Determine the (X, Y) coordinate at the center of the cell enclosing the given text.  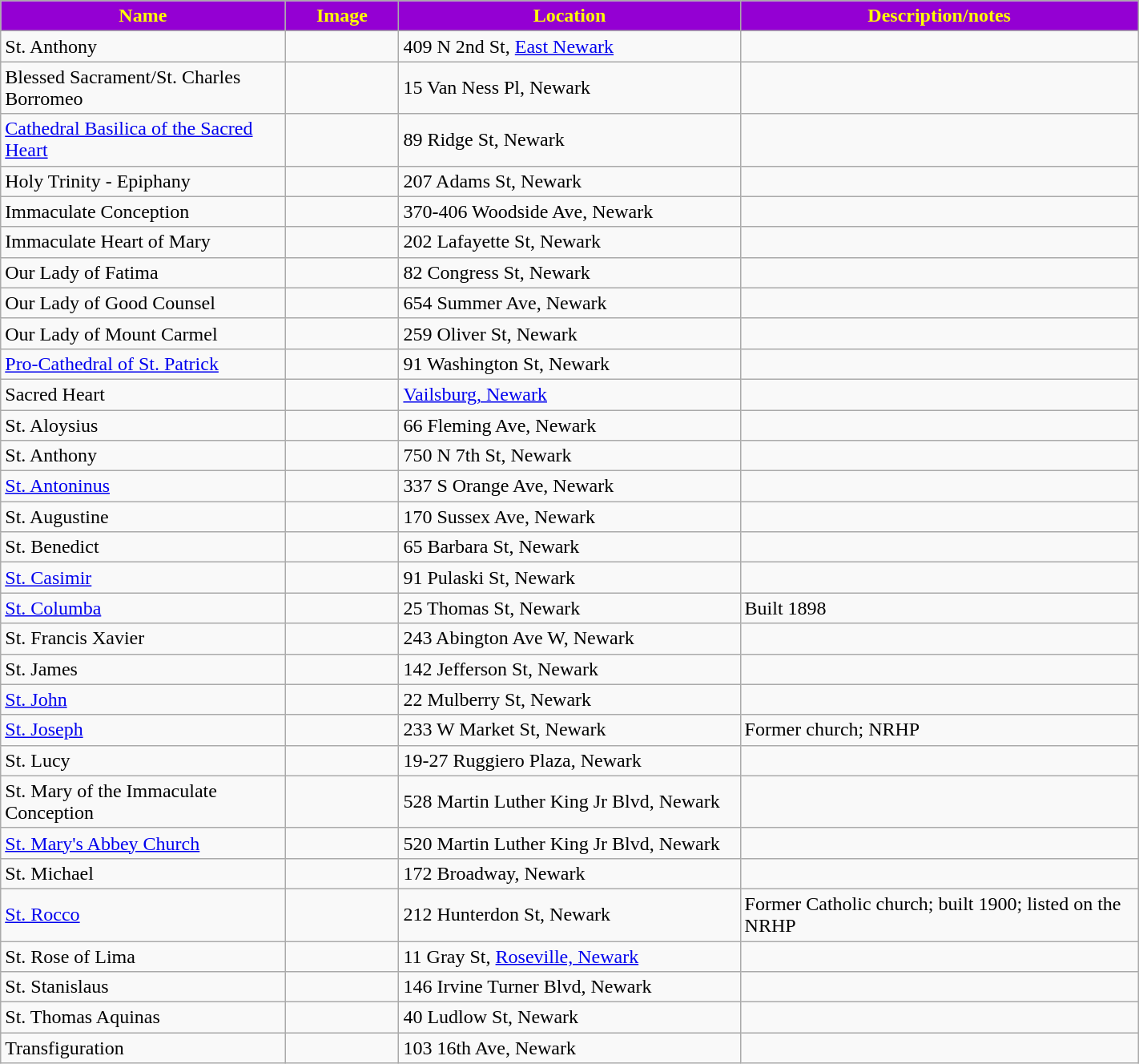
Our Lady of Good Counsel (143, 303)
St. Thomas Aquinas (143, 1018)
19-27 Ruggiero Plaza, Newark (569, 760)
259 Oliver St, Newark (569, 333)
Sacred Heart (143, 394)
233 W Market St, Newark (569, 730)
202 Lafayette St, Newark (569, 242)
520 Martin Luther King Jr Blvd, Newark (569, 843)
St. James (143, 669)
Former church; NRHP (939, 730)
St. Mary of the Immaculate Conception (143, 801)
82 Congress St, Newark (569, 272)
Image (342, 16)
St. Francis Xavier (143, 639)
170 Sussex Ave, Newark (569, 517)
St. Columba (143, 608)
Holy Trinity - Epiphany (143, 181)
Vailsburg, Newark (569, 394)
11 Gray St, Roseville, Newark (569, 956)
243 Abington Ave W, Newark (569, 639)
St. John (143, 699)
Immaculate Conception (143, 212)
Location (569, 16)
65 Barbara St, Newark (569, 547)
25 Thomas St, Newark (569, 608)
St. Michael (143, 873)
142 Jefferson St, Newark (569, 669)
Immaculate Heart of Mary (143, 242)
207 Adams St, Newark (569, 181)
40 Ludlow St, Newark (569, 1018)
St. Antoninus (143, 486)
750 N 7th St, Newark (569, 456)
Our Lady of Fatima (143, 272)
91 Washington St, Newark (569, 364)
172 Broadway, Newark (569, 873)
St. Rose of Lima (143, 956)
St. Lucy (143, 760)
St. Benedict (143, 547)
Former Catholic church; built 1900; listed on the NRHP (939, 915)
528 Martin Luther King Jr Blvd, Newark (569, 801)
Cathedral Basilica of the Sacred Heart (143, 139)
Built 1898 (939, 608)
St. Casimir (143, 578)
St. Augustine (143, 517)
St. Aloysius (143, 425)
409 N 2nd St, East Newark (569, 46)
66 Fleming Ave, Newark (569, 425)
St. Stanislaus (143, 987)
St. Joseph (143, 730)
337 S Orange Ave, Newark (569, 486)
15 Van Ness Pl, Newark (569, 88)
St. Mary's Abbey Church (143, 843)
Transfiguration (143, 1048)
Name (143, 16)
Pro-Cathedral of St. Patrick (143, 364)
89 Ridge St, Newark (569, 139)
103 16th Ave, Newark (569, 1048)
146 Irvine Turner Blvd, Newark (569, 987)
Description/notes (939, 16)
370-406 Woodside Ave, Newark (569, 212)
St. Rocco (143, 915)
Blessed Sacrament/St. Charles Borromeo (143, 88)
212 Hunterdon St, Newark (569, 915)
Our Lady of Mount Carmel (143, 333)
91 Pulaski St, Newark (569, 578)
654 Summer Ave, Newark (569, 303)
22 Mulberry St, Newark (569, 699)
